Detect which cell encompasses the target text, then output its (X, Y) center coordinate. 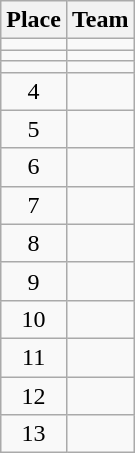
12 (34, 395)
11 (34, 357)
13 (34, 434)
6 (34, 167)
5 (34, 129)
10 (34, 319)
9 (34, 281)
7 (34, 205)
Place (34, 20)
8 (34, 243)
Team (100, 20)
4 (34, 91)
